Detect which cell encompasses the target text, then output its (X, Y) center coordinate. 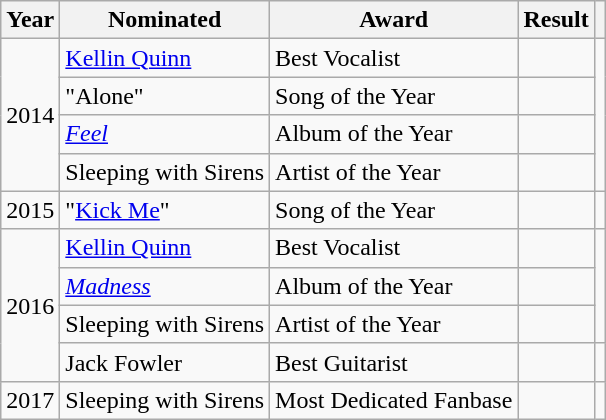
Most Dedicated Fanbase (394, 400)
2016 (30, 305)
"Kick Me" (165, 210)
Nominated (165, 20)
Result (556, 20)
"Alone" (165, 96)
Best Guitarist (394, 362)
Jack Fowler (165, 362)
Award (394, 20)
Madness (165, 286)
2014 (30, 115)
2015 (30, 210)
Year (30, 20)
Feel (165, 134)
2017 (30, 400)
